Identify which cell holds the provided text, then report its (X, Y) central coordinate. 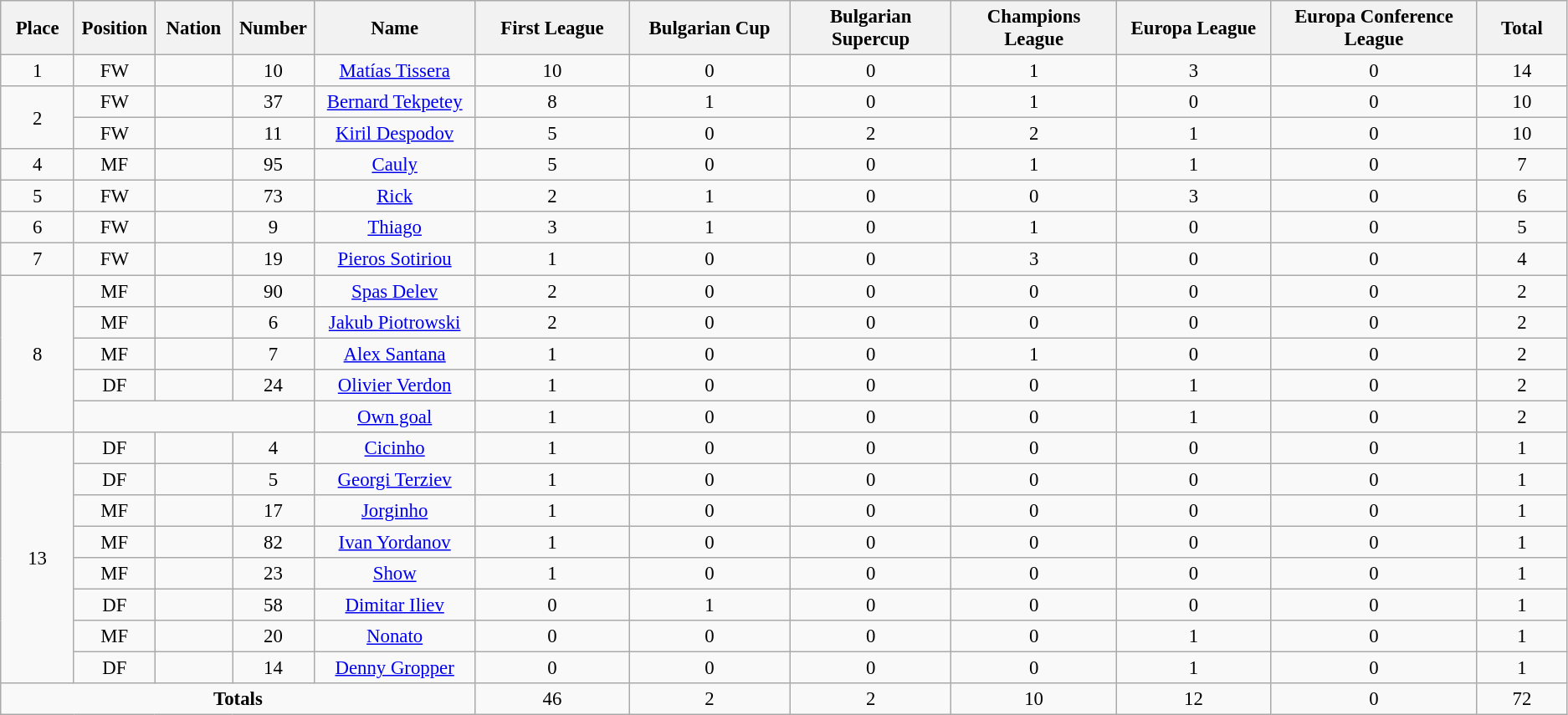
12 (1193, 699)
Cauly (395, 165)
Place (38, 28)
Spas Delev (395, 291)
72 (1521, 699)
58 (274, 605)
24 (274, 385)
Total (1521, 28)
Cicinho (395, 448)
Nation (193, 28)
Pieros Sotiriou (395, 259)
Ivan Yordanov (395, 542)
20 (274, 636)
9 (274, 228)
Europa Conference League (1374, 28)
11 (274, 134)
37 (274, 102)
Denny Gropper (395, 668)
Champions League (1034, 28)
Bulgarian Supercup (870, 28)
13 (38, 559)
Bulgarian Cup (710, 28)
Georgi Terziev (395, 479)
Number (274, 28)
Thiago (395, 228)
Matías Tissera (395, 71)
23 (274, 574)
19 (274, 259)
Jakub Piotrowski (395, 322)
Olivier Verdon (395, 385)
Nonato (395, 636)
82 (274, 542)
46 (552, 699)
Jorginho (395, 511)
73 (274, 197)
Name (395, 28)
17 (274, 511)
Rick (395, 197)
First League (552, 28)
Europa League (1193, 28)
Own goal (395, 416)
Bernard Tekpetey (395, 102)
95 (274, 165)
Position (114, 28)
Alex Santana (395, 354)
Totals (238, 699)
Dimitar Iliev (395, 605)
Show (395, 574)
90 (274, 291)
Kiril Despodov (395, 134)
